Output the [x, y] coordinate of the center of the cell containing the given text.  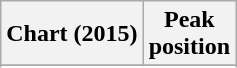
Peak position [189, 34]
Chart (2015) [72, 34]
